Output the (x, y) coordinate of the center of the cell containing the given text.  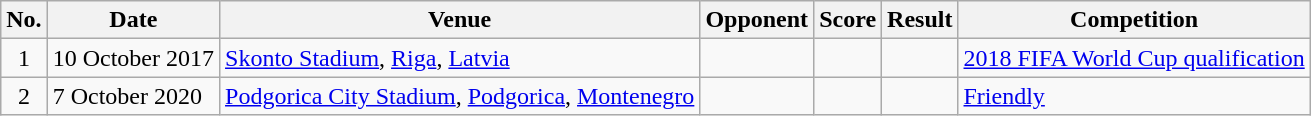
Friendly (1134, 96)
10 October 2017 (133, 58)
Podgorica City Stadium, Podgorica, Montenegro (460, 96)
2018 FIFA World Cup qualification (1134, 58)
Venue (460, 20)
Result (920, 20)
2 (24, 96)
7 October 2020 (133, 96)
Date (133, 20)
Opponent (757, 20)
Competition (1134, 20)
1 (24, 58)
Skonto Stadium, Riga, Latvia (460, 58)
No. (24, 20)
Score (848, 20)
